Identify which cell holds the provided text, then report its [x, y] central coordinate. 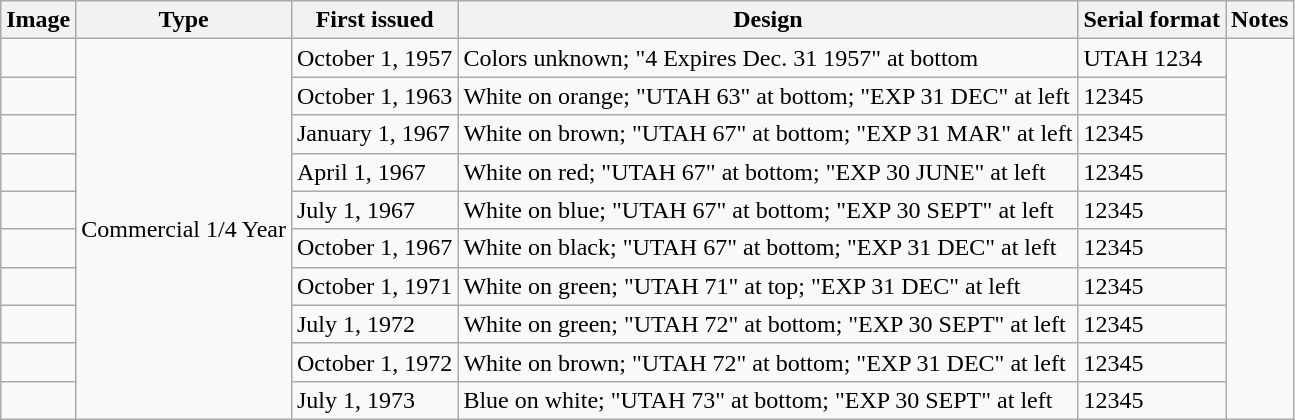
January 1, 1967 [374, 134]
Blue on white; "UTAH 73" at bottom; "EXP 30 SEPT" at left [768, 400]
October 1, 1971 [374, 286]
White on blue; "UTAH 67" at bottom; "EXP 30 SEPT" at left [768, 210]
White on brown; "UTAH 67" at bottom; "EXP 31 MAR" at left [768, 134]
July 1, 1967 [374, 210]
October 1, 1957 [374, 58]
October 1, 1972 [374, 362]
White on red; "UTAH 67" at bottom; "EXP 30 JUNE" at left [768, 172]
October 1, 1963 [374, 96]
Commercial 1/4 Year [184, 230]
Design [768, 20]
July 1, 1972 [374, 324]
July 1, 1973 [374, 400]
Image [38, 20]
UTAH 1234 [1152, 58]
White on orange; "UTAH 63" at bottom; "EXP 31 DEC" at left [768, 96]
First issued [374, 20]
White on green; "UTAH 71" at top; "EXP 31 DEC" at left [768, 286]
Serial format [1152, 20]
Type [184, 20]
Notes [1260, 20]
Colors unknown; "4 Expires Dec. 31 1957" at bottom [768, 58]
White on green; "UTAH 72" at bottom; "EXP 30 SEPT" at left [768, 324]
April 1, 1967 [374, 172]
White on brown; "UTAH 72" at bottom; "EXP 31 DEC" at left [768, 362]
October 1, 1967 [374, 248]
White on black; "UTAH 67" at bottom; "EXP 31 DEC" at left [768, 248]
